Detect which cell encompasses the target text, then output its [x, y] center coordinate. 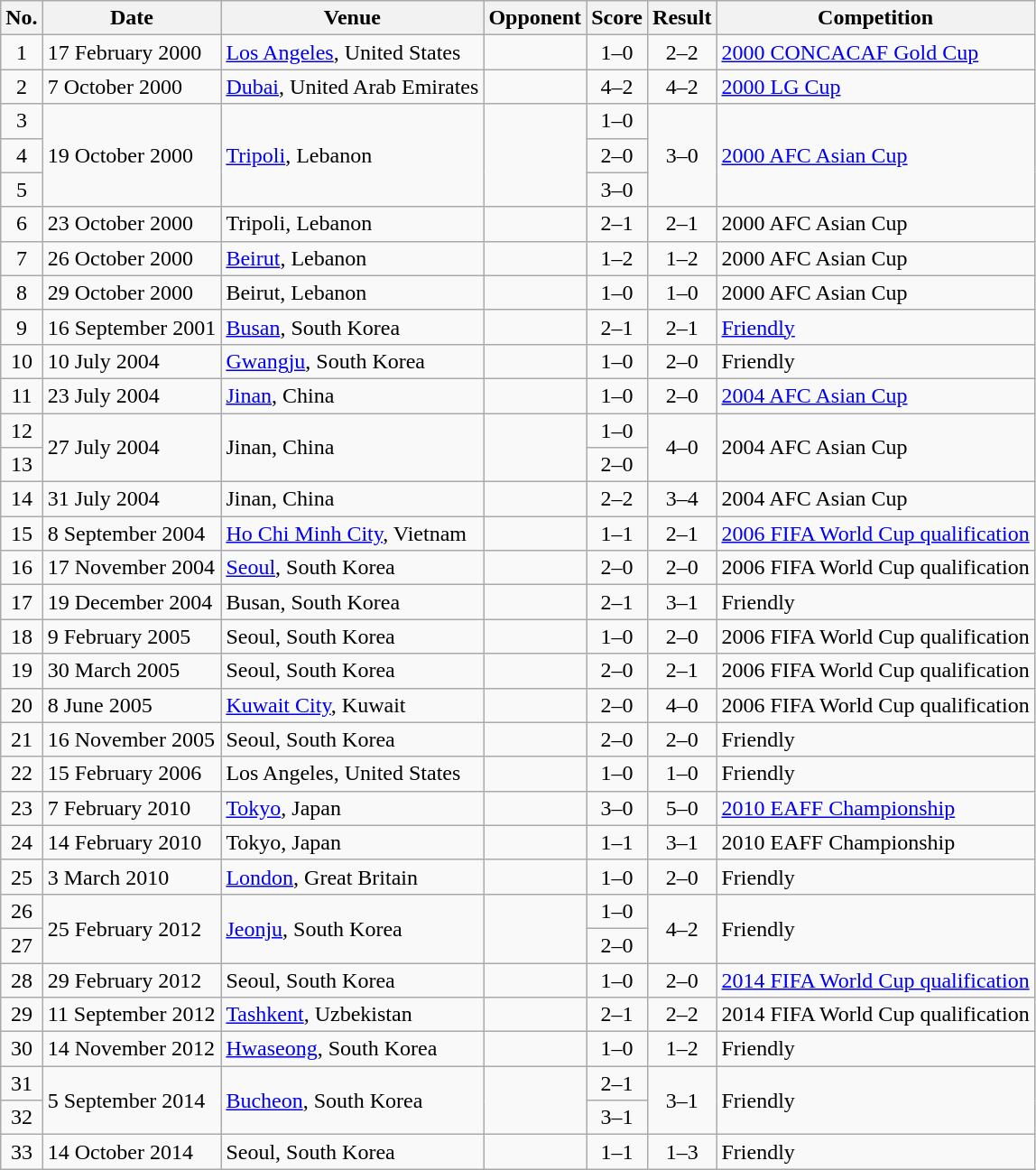
13 [22, 465]
5 September 2014 [132, 1100]
1 [22, 52]
14 [22, 499]
27 [22, 945]
14 February 2010 [132, 842]
8 September 2004 [132, 534]
17 [22, 602]
18 [22, 636]
30 March 2005 [132, 671]
16 September 2001 [132, 327]
Hwaseong, South Korea [352, 1049]
30 [22, 1049]
2000 LG Cup [875, 87]
Score [617, 18]
11 September 2012 [132, 1015]
No. [22, 18]
25 [22, 877]
17 February 2000 [132, 52]
16 [22, 568]
Tashkent, Uzbekistan [352, 1015]
23 [22, 808]
5–0 [682, 808]
15 [22, 534]
26 [22, 911]
Result [682, 18]
9 February 2005 [132, 636]
Competition [875, 18]
17 November 2004 [132, 568]
6 [22, 224]
19 [22, 671]
12 [22, 431]
9 [22, 327]
Gwangju, South Korea [352, 361]
3–4 [682, 499]
Venue [352, 18]
3 March 2010 [132, 877]
22 [22, 774]
Ho Chi Minh City, Vietnam [352, 534]
4 [22, 155]
31 [22, 1083]
19 October 2000 [132, 155]
2000 CONCACAF Gold Cup [875, 52]
3 [22, 121]
29 [22, 1015]
Bucheon, South Korea [352, 1100]
Date [132, 18]
20 [22, 705]
7 October 2000 [132, 87]
7 [22, 258]
2 [22, 87]
10 [22, 361]
29 February 2012 [132, 980]
8 [22, 292]
14 October 2014 [132, 1152]
7 February 2010 [132, 808]
Kuwait City, Kuwait [352, 705]
19 December 2004 [132, 602]
Dubai, United Arab Emirates [352, 87]
21 [22, 739]
25 February 2012 [132, 928]
11 [22, 395]
5 [22, 190]
24 [22, 842]
1–3 [682, 1152]
33 [22, 1152]
29 October 2000 [132, 292]
15 February 2006 [132, 774]
26 October 2000 [132, 258]
16 November 2005 [132, 739]
14 November 2012 [132, 1049]
10 July 2004 [132, 361]
27 July 2004 [132, 448]
23 July 2004 [132, 395]
Jeonju, South Korea [352, 928]
32 [22, 1118]
Opponent [535, 18]
31 July 2004 [132, 499]
23 October 2000 [132, 224]
8 June 2005 [132, 705]
28 [22, 980]
London, Great Britain [352, 877]
